Find where the given text appears and provide that cell's center as [x, y] coordinate. 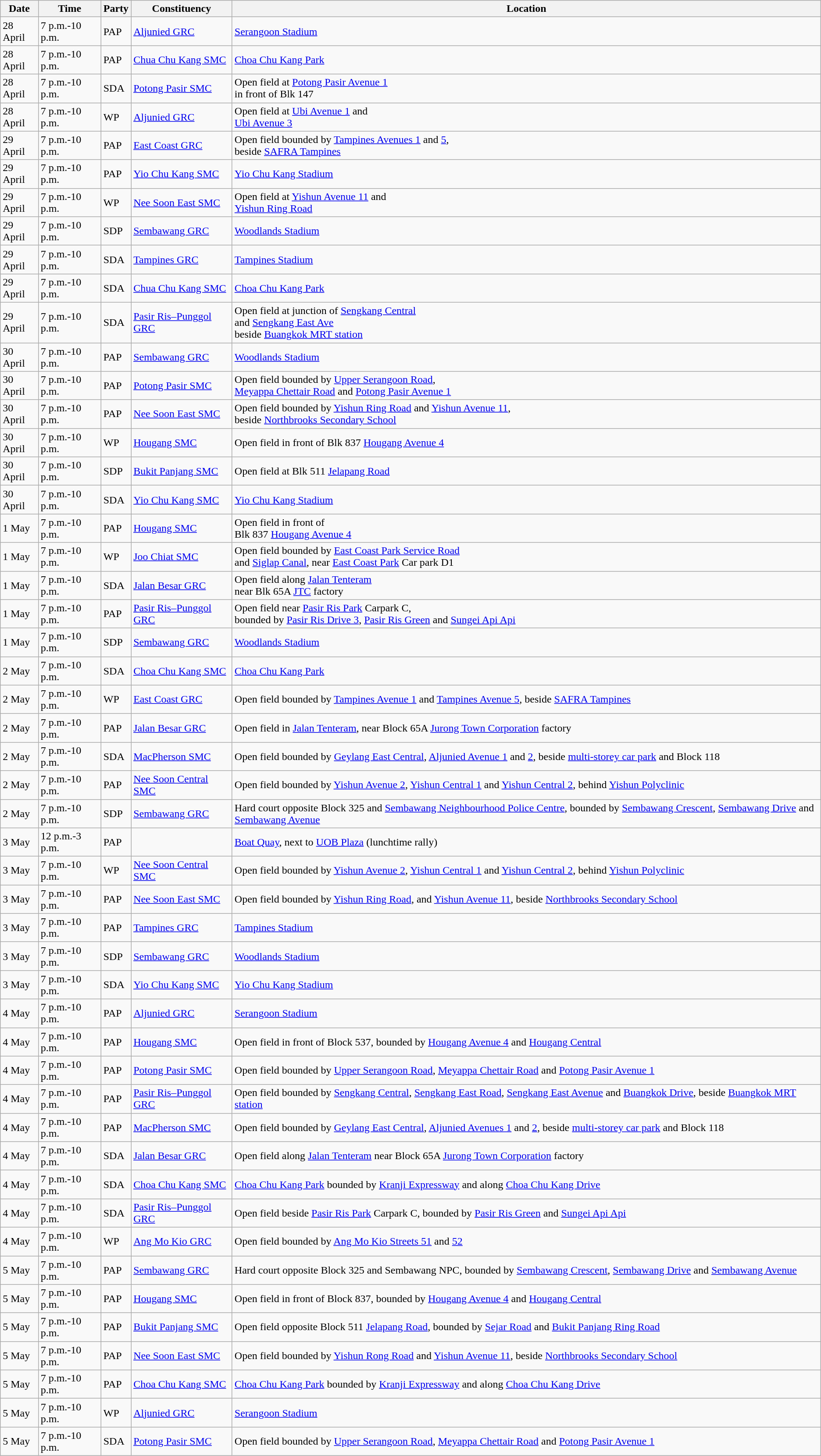
Open field along Jalan Tenteram near Block 65A Jurong Town Corporation factory [526, 1156]
Open field bounded by Tampines Avenue 1 and Tampines Avenue 5, beside SAFRA Tampines [526, 699]
Open field at Ubi Avenue 1 andUbi Avenue 3 [526, 117]
Hard court opposite Block 325 and Sembawang NPC, bounded by Sembawang Crescent, Sembawang Drive and Sembawang Avenue [526, 1270]
Open field bounded by Geylang East Central, Aljunied Avenue 1 and 2, beside multi-storey car park and Block 118 [526, 756]
12 p.m.-3 p.m. [69, 842]
Open field at Yishun Avenue 11 andYishun Ring Road [526, 203]
Time [69, 9]
Party [116, 9]
Open field opposite Block 511 Jelapang Road, bounded by Sejar Road and Bukit Panjang Ring Road [526, 1327]
Joo Chiat SMC [182, 557]
Open field bounded by East Coast Park Service Road and Siglap Canal, near East Coast Park Car park D1 [526, 557]
Open field bounded by Tampines Avenues 1 and 5,beside SAFRA Tampines [526, 146]
Location [526, 9]
Open field near Pasir Ris Park Carpark C, bounded by Pasir Ris Drive 3, Pasir Ris Green and Sungei Api Api [526, 614]
Open field at Potong Pasir Avenue 1 in front of Blk 147 [526, 89]
Hard court opposite Block 325 and Sembawang Neighbourhood Police Centre, bounded by Sembawang Crescent, Sembawang Drive and Sembawang Avenue [526, 813]
Open field in front of Block 837, bounded by Hougang Avenue 4 and Hougang Central [526, 1299]
Constituency [182, 9]
Open field bounded by Ang Mo Kio Streets 51 and 52 [526, 1241]
Ang Mo Kio GRC [182, 1241]
Open field along Jalan Tenteram near Blk 65A JTC factory [526, 585]
Open field at junction of Sengkang Centraland Sengkang East Avebeside Buangkok MRT station [526, 322]
Date [19, 9]
Open field in Jalan Tenteram, near Block 65A Jurong Town Corporation factory [526, 728]
Open field bounded by Geylang East Central, Aljunied Avenues 1 and 2, beside multi-storey car park and Block 118 [526, 1127]
Boat Quay, next to UOB Plaza (lunchtime rally) [526, 842]
Open field at Blk 511 Jelapang Road [526, 471]
Open field bounded by Yishun Ring Road and Yishun Avenue 11, beside Northbrooks Secondary School [526, 414]
Open field bounded by Yishun Rong Road and Yishun Avenue 11, beside Northbrooks Secondary School [526, 1356]
Open field bounded by Sengkang Central, Sengkang East Road, Sengkang East Avenue and Buangkok Drive, beside Buangkok MRT station [526, 1099]
Open field in front of Block 537, bounded by Hougang Avenue 4 and Hougang Central [526, 1042]
Open field beside Pasir Ris Park Carpark C, bounded by Pasir Ris Green and Sungei Api Api [526, 1213]
Open field bounded by Yishun Ring Road, and Yishun Avenue 11, beside Northbrooks Secondary School [526, 899]
